Provide the [x, y] coordinate of the cell's center where the given text is located.  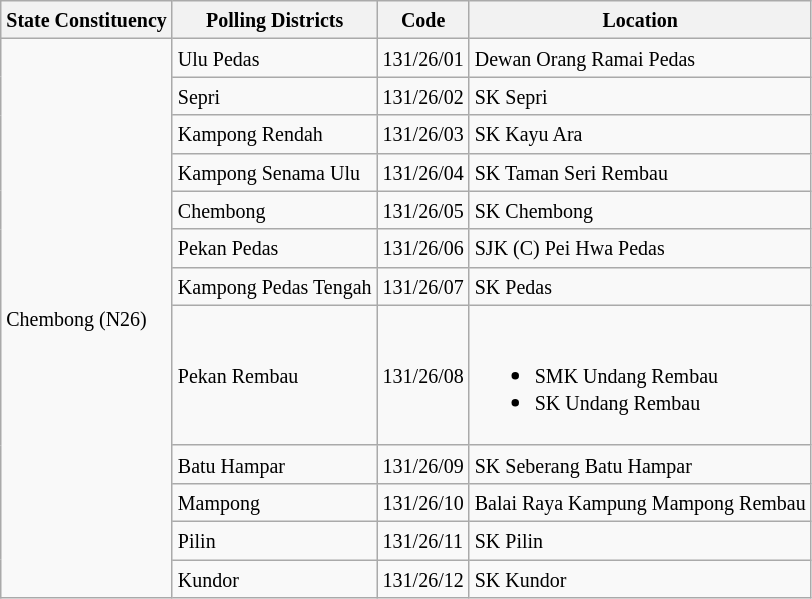
Kampong Senama Ulu [274, 172]
Kampong Pedas Tengah [274, 286]
SJK (C) Pei Hwa Pedas [640, 248]
Balai Raya Kampung Mampong Rembau [640, 502]
131/26/11 [423, 540]
Code [423, 20]
Batu Hampar [274, 464]
Ulu Pedas [274, 58]
SK Seberang Batu Hampar [640, 464]
131/26/07 [423, 286]
Kundor [274, 579]
SK Kundor [640, 579]
Polling Districts [274, 20]
Pilin [274, 540]
SK Pedas [640, 286]
Pekan Rembau [274, 375]
131/26/02 [423, 96]
131/26/01 [423, 58]
Pekan Pedas [274, 248]
131/26/12 [423, 579]
Kampong Rendah [274, 134]
Dewan Orang Ramai Pedas [640, 58]
SK Kayu Ara [640, 134]
SK Pilin [640, 540]
131/26/08 [423, 375]
131/26/10 [423, 502]
Location [640, 20]
Chembong (N26) [87, 318]
131/26/05 [423, 210]
Chembong [274, 210]
131/26/03 [423, 134]
SK Taman Seri Rembau [640, 172]
SMK Undang RembauSK Undang Rembau [640, 375]
SK Sepri [640, 96]
131/26/06 [423, 248]
State Constituency [87, 20]
131/26/04 [423, 172]
131/26/09 [423, 464]
SK Chembong [640, 210]
Sepri [274, 96]
Mampong [274, 502]
